Find where the given text appears and provide that cell's center as [X, Y] coordinate. 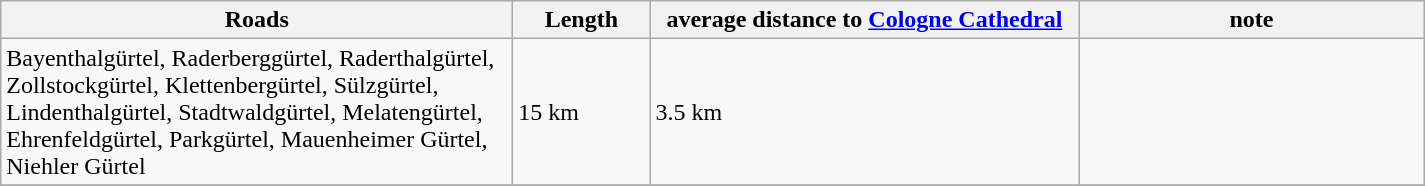
note [1252, 20]
15 km [582, 112]
Roads [257, 20]
Length [582, 20]
3.5 km [864, 112]
average distance to Cologne Cathedral [864, 20]
